Search for the cell housing the specified text and yield its [X, Y] center coordinate. 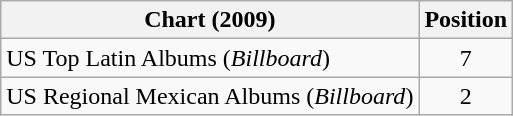
Chart (2009) [210, 20]
US Regional Mexican Albums (Billboard) [210, 96]
2 [466, 96]
7 [466, 58]
US Top Latin Albums (Billboard) [210, 58]
Position [466, 20]
